Output the [X, Y] coordinate of the center of the cell containing the given text.  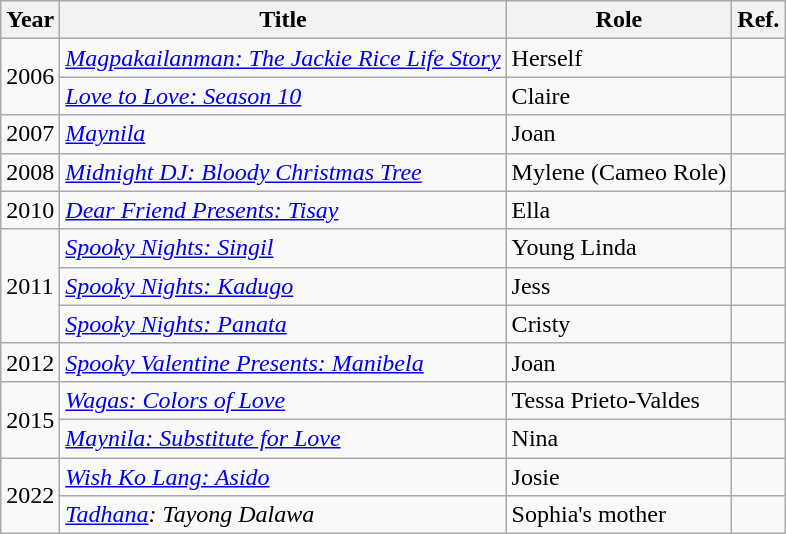
Nina [619, 438]
Love to Love: Season 10 [283, 96]
Josie [619, 477]
Maynila: Substitute for Love [283, 438]
Wagas: Colors of Love [283, 400]
Claire [619, 96]
2007 [30, 134]
Magpakailanman: The Jackie Rice Life Story [283, 58]
Ref. [758, 20]
Role [619, 20]
Dear Friend Presents: Tisay [283, 210]
Cristy [619, 324]
2008 [30, 172]
2010 [30, 210]
2015 [30, 419]
Tessa Prieto-Valdes [619, 400]
Mylene (Cameo Role) [619, 172]
Ella [619, 210]
Year [30, 20]
Spooky Valentine Presents: Manibela [283, 362]
Spooky Nights: Panata [283, 324]
2012 [30, 362]
Title [283, 20]
Wish Ko Lang: Asido [283, 477]
2022 [30, 496]
Herself [619, 58]
Sophia's mother [619, 515]
2011 [30, 286]
Young Linda [619, 248]
Midnight DJ: Bloody Christmas Tree [283, 172]
Jess [619, 286]
2006 [30, 77]
Spooky Nights: Singil [283, 248]
Spooky Nights: Kadugo [283, 286]
Tadhana: Tayong Dalawa [283, 515]
Maynila [283, 134]
